Determine the [x, y] coordinate at the center of the cell enclosing the given text.  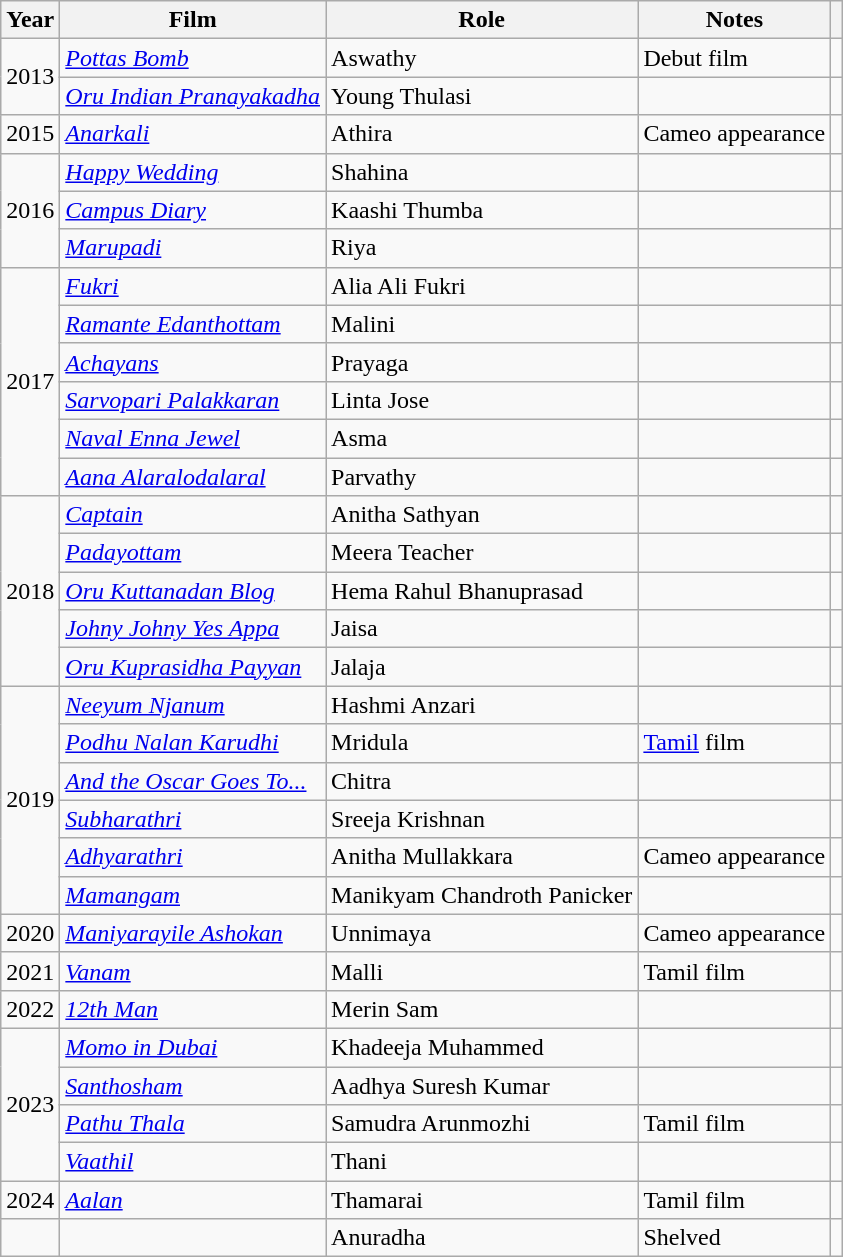
Sarvopari Palakkaran [193, 400]
Aana Alaralodalaral [193, 477]
Anitha Sathyan [482, 515]
Riya [482, 248]
Adhyarathri [193, 857]
Anuradha [482, 1238]
Oru Kuttanadan Blog [193, 591]
Young Thulasi [482, 96]
Chitra [482, 781]
Linta Jose [482, 400]
Captain [193, 515]
Thamarai [482, 1200]
Achayans [193, 362]
2016 [30, 210]
Khadeeja Muhammed [482, 1047]
Alia Ali Fukri [482, 286]
Debut film [734, 58]
2021 [30, 971]
Aalan [193, 1200]
2024 [30, 1200]
Asma [482, 438]
Momo in Dubai [193, 1047]
Sreeja Krishnan [482, 819]
Neeyum Njanum [193, 705]
Parvathy [482, 477]
Year [30, 20]
Hashmi Anzari [482, 705]
Oru Indian Pranayakadha [193, 96]
Pottas Bomb [193, 58]
Johny Johny Yes Appa [193, 629]
2017 [30, 381]
Fukri [193, 286]
Aswathy [482, 58]
Kaashi Thumba [482, 210]
Malli [482, 971]
Aadhya Suresh Kumar [482, 1085]
Campus Diary [193, 210]
Jaisa [482, 629]
Malini [482, 324]
2023 [30, 1104]
Oru Kuprasidha Payyan [193, 667]
2015 [30, 134]
Marupadi [193, 248]
Vaathil [193, 1162]
Naval Enna Jewel [193, 438]
Ramante Edanthottam [193, 324]
Film [193, 20]
Vanam [193, 971]
Unnimaya [482, 933]
Prayaga [482, 362]
2022 [30, 1009]
Shahina [482, 172]
2013 [30, 77]
Mridula [482, 743]
Happy Wedding [193, 172]
Shelved [734, 1238]
Subharathri [193, 819]
Notes [734, 20]
12th Man [193, 1009]
Manikyam Chandroth Panicker [482, 895]
Santhosham [193, 1085]
And the Oscar Goes To... [193, 781]
Athira [482, 134]
Jalaja [482, 667]
Maniyarayile Ashokan [193, 933]
Mamangam [193, 895]
Pathu Thala [193, 1124]
2020 [30, 933]
Meera Teacher [482, 553]
Role [482, 20]
2019 [30, 800]
Anitha Mullakkara [482, 857]
Podhu Nalan Karudhi [193, 743]
2018 [30, 591]
Thani [482, 1162]
Merin Sam [482, 1009]
Samudra Arunmozhi [482, 1124]
Padayottam [193, 553]
Hema Rahul Bhanuprasad [482, 591]
Anarkali [193, 134]
